For the text-containing cell, return its midpoint in [x, y] coordinate format. 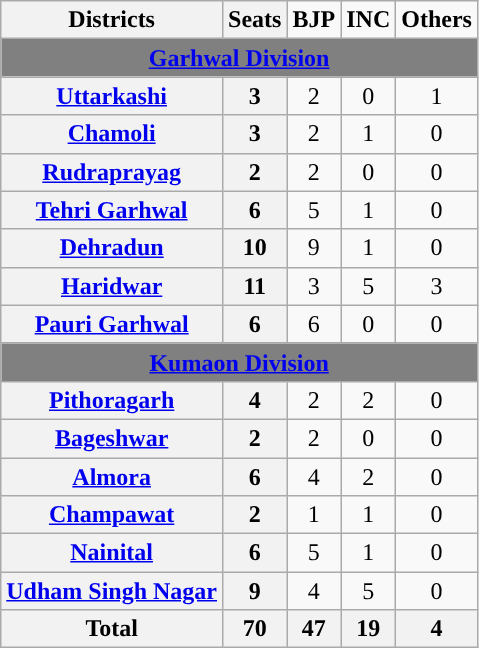
Garhwal Division [240, 58]
70 [255, 629]
Bageshwar [112, 438]
INC [368, 20]
11 [255, 286]
Haridwar [112, 286]
Chamoli [112, 134]
Almora [112, 477]
Seats [255, 20]
Uttarkashi [112, 96]
10 [255, 248]
Pauri Garhwal [112, 324]
Udham Singh Nagar [112, 591]
Pithoragarh [112, 400]
Total [112, 629]
Kumaon Division [240, 362]
Districts [112, 20]
Nainital [112, 553]
Rudraprayag [112, 172]
Others [437, 20]
19 [368, 629]
Tehri Garhwal [112, 210]
47 [314, 629]
Dehradun [112, 248]
Champawat [112, 515]
BJP [314, 20]
